Return the (X, Y) coordinate for the center point of the cell that contains the specified text.  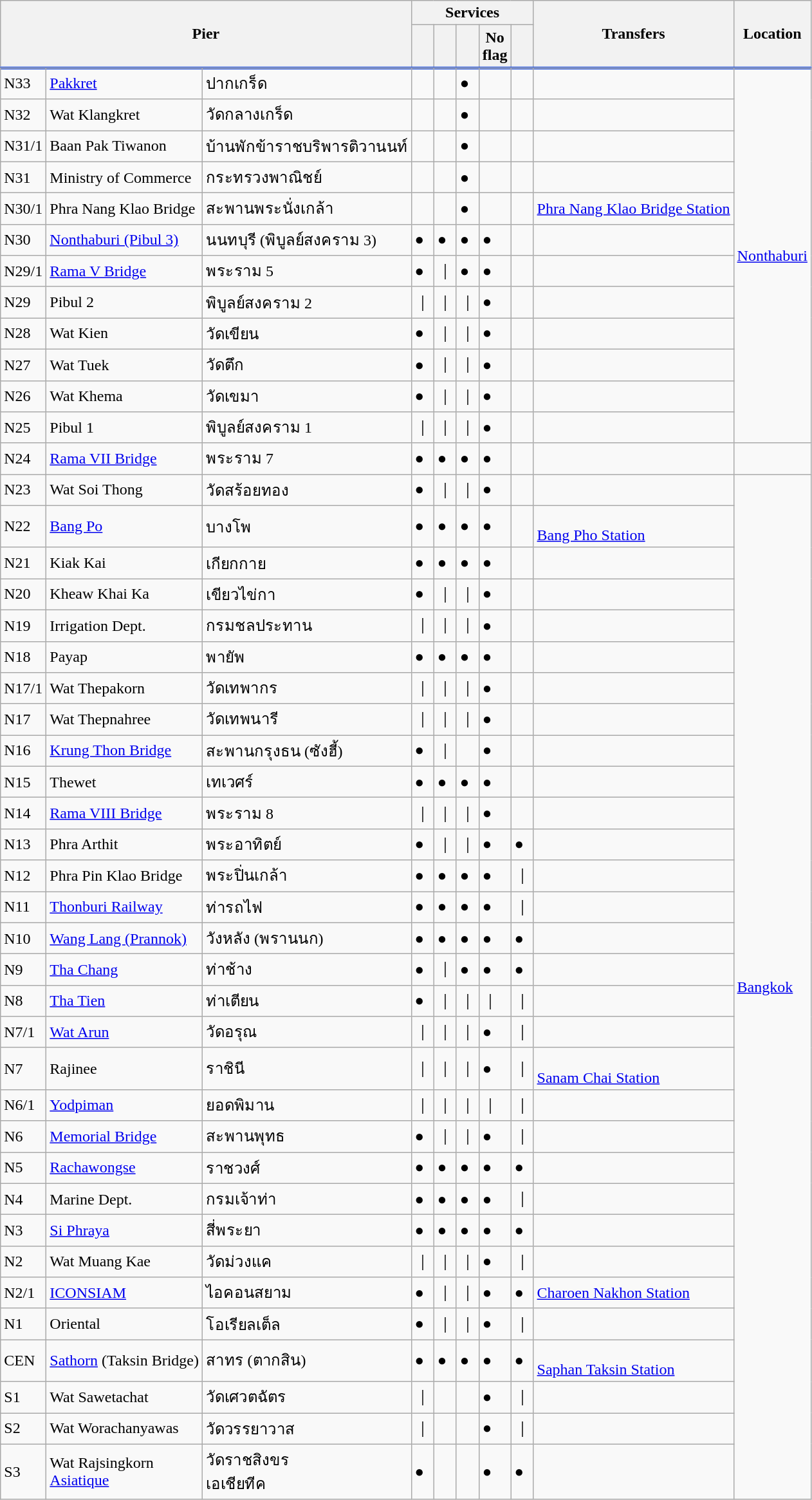
สาทร (ตากสิน) (308, 1361)
สะพานกรุงธน (ซังฮี้) (308, 751)
N32 (23, 115)
พิบูลย์สงคราม 2 (308, 303)
N23 (23, 491)
N6/1 (23, 1105)
วัดวรรยาวาส (308, 1428)
Rama VII Bridge (125, 458)
N13 (23, 845)
N33 (23, 84)
Tha Chang (125, 970)
ท่าช้าง (308, 970)
กรมเจ้าท่า (308, 1199)
กรมชลประทาน (308, 626)
พระราม 5 (308, 272)
S2 (23, 1428)
Saphan Taksin Station (633, 1361)
N3 (23, 1231)
Sathorn (Taksin Bridge) (125, 1361)
วัดสร้อยทอง (308, 491)
พระราม 7 (308, 458)
N11 (23, 906)
Wat Tuek (125, 364)
Phra Pin Klao Bridge (125, 876)
S1 (23, 1397)
วัดตึก (308, 364)
N29 (23, 303)
N31/1 (23, 145)
วัดม่วงแค (308, 1262)
Phra Nang Klao Bridge (125, 209)
Pakkret (125, 84)
N17/1 (23, 689)
N8 (23, 1000)
Charoen Nakhon Station (633, 1293)
Kiak Kai (125, 563)
Wat Thepakorn (125, 689)
N10 (23, 939)
วังหลัง (พรานนก) (308, 939)
Baan Pak Tiwanon (125, 145)
Location (772, 35)
Wat Kien (125, 333)
วัดเศวตฉัตร (308, 1397)
Krung Thon Bridge (125, 751)
N15 (23, 782)
CEN (23, 1361)
วัดเขมา (308, 397)
N16 (23, 751)
Phra Arthit (125, 845)
N7/1 (23, 1033)
Noflag (495, 46)
Rama V Bridge (125, 272)
นนทบุรี (พิบูลย์สงคราม 3) (308, 239)
โอเรียลเต็ล (308, 1324)
Rajinee (125, 1069)
ไอคอนสยาม (308, 1293)
N20 (23, 595)
Rachawongse (125, 1168)
วัดกลางเกร็ด (308, 115)
N4 (23, 1199)
N7 (23, 1069)
พิบูลย์สงคราม 1 (308, 427)
ICONSIAM (125, 1293)
N17 (23, 720)
N25 (23, 427)
เกียกกาย (308, 563)
N14 (23, 814)
Yodpiman (125, 1105)
พระอาทิตย์ (308, 845)
บางโพ (308, 527)
Wat Rajsingkorn Asiatique (125, 1472)
สี่พระยา (308, 1231)
N30 (23, 239)
Wang Lang (Prannok) (125, 939)
พายัพ (308, 657)
Wat Klangkret (125, 115)
ราชวงศ์ (308, 1168)
N19 (23, 626)
วัดเขียน (308, 333)
N6 (23, 1137)
Wat Muang Kae (125, 1262)
Thewet (125, 782)
Bang Po (125, 527)
บ้านพักข้าราชบริพารติวานนท์ (308, 145)
ท่าเตียน (308, 1000)
วัดเทพนารี (308, 720)
Payap (125, 657)
Irrigation Dept. (125, 626)
Oriental (125, 1324)
กระทรวงพาณิชย์ (308, 178)
Si Phraya (125, 1231)
Bangkok (772, 987)
สะพานพุทธ (308, 1137)
Pibul 2 (125, 303)
พระราม 8 (308, 814)
ยอดพิมาน (308, 1105)
N12 (23, 876)
N21 (23, 563)
Nonthaburi (772, 255)
Wat Worachanyawas (125, 1428)
Kheaw Khai Ka (125, 595)
Marine Dept. (125, 1199)
Bang Pho Station (633, 527)
N18 (23, 657)
เทเวศร์ (308, 782)
วัดเทพากร (308, 689)
N9 (23, 970)
Wat Arun (125, 1033)
Tha Tien (125, 1000)
Ministry of Commerce (125, 178)
ราชินี (308, 1069)
N31 (23, 178)
Nonthaburi (Pibul 3) (125, 239)
พระปิ่นเกล้า (308, 876)
N22 (23, 527)
เขียวไข่กา (308, 595)
วัดอรุณ (308, 1033)
N5 (23, 1168)
N1 (23, 1324)
Wat Khema (125, 397)
Pibul 1 (125, 427)
ปากเกร็ด (308, 84)
N30/1 (23, 209)
ท่ารถไฟ (308, 906)
Services (472, 13)
N2 (23, 1262)
Wat Sawetachat (125, 1397)
N28 (23, 333)
สะพานพระนั่งเกล้า (308, 209)
Wat Thepnahree (125, 720)
N24 (23, 458)
Rama VIII Bridge (125, 814)
Memorial Bridge (125, 1137)
Phra Nang Klao Bridge Station (633, 209)
Sanam Chai Station (633, 1069)
N26 (23, 397)
N29/1 (23, 272)
N27 (23, 364)
S3 (23, 1472)
Transfers (633, 35)
N2/1 (23, 1293)
วัดราชสิงขร เอเชียทีค (308, 1472)
Wat Soi Thong (125, 491)
Thonburi Railway (125, 906)
Pier (206, 35)
